Locate the cell with the specified text and output its (x, y) center coordinate. 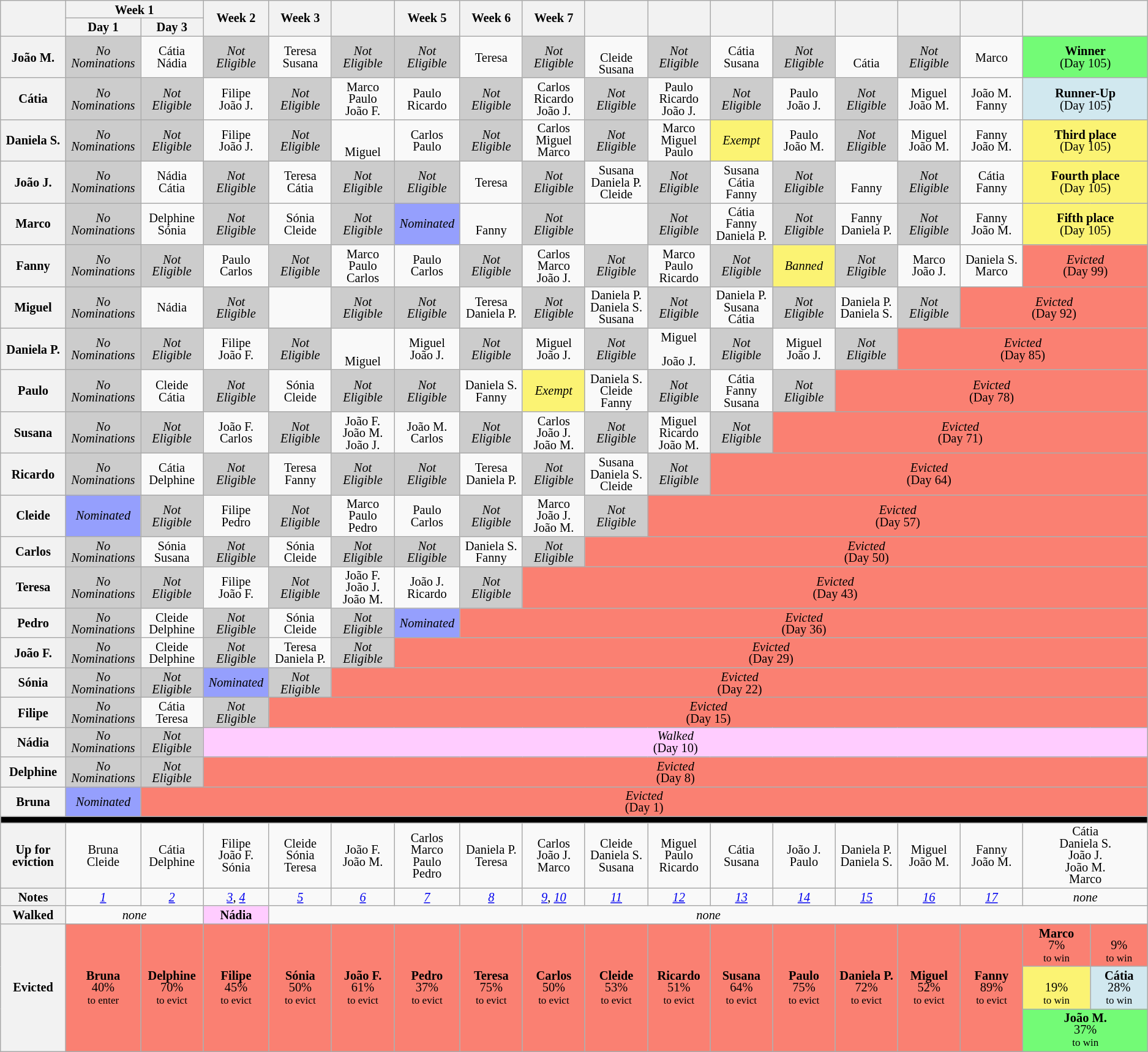
5 (300, 897)
Susana 64%to evict (741, 988)
CátiaDaniela S.João J.João M.Marco (1085, 856)
FannyDaniela P. (866, 223)
Up foreviction (33, 856)
MarcoJoão J.João M. (553, 515)
Carlos (33, 552)
Sónia 50%to evict (300, 988)
CleideSusana (616, 57)
João J. (33, 182)
Cleide (33, 515)
Susana (33, 432)
Week 2 (236, 18)
Daniela P.SusanaCátia (741, 307)
CarlosJoão J.Marco (553, 856)
16 (929, 897)
SusanaCátiaFanny (741, 182)
Carlos 50%to evict (553, 988)
13 (741, 897)
11 (616, 897)
Daniela P.Teresa (491, 856)
Evicted(Day 78) (992, 390)
Day 1 (103, 27)
Bruna 40%to enter (103, 988)
Daniela S.CleideFanny (616, 390)
CarlosMiguelMarco (553, 140)
Fanny 89%to evict (991, 988)
João J.Paulo (804, 856)
7 (427, 897)
Marco7%to win (1056, 945)
CarlosRicardoJoão J. (553, 99)
Banned (804, 265)
MarcoPauloJoão F. (362, 99)
Evicted(Day 50) (866, 552)
DelphineSónia (172, 223)
Evicted(Day 99) (1085, 265)
PauloJoão M. (804, 140)
Filipe 45%to evict (236, 988)
6 (362, 897)
Paulo 75%to evict (804, 988)
TeresaFanny (300, 474)
Evicted(Day 8) (676, 772)
Evicted(Day 29) (771, 652)
Daniela S. (33, 140)
9%to win (1119, 945)
Evicted(Day 71) (960, 432)
Week 5 (427, 18)
CarlosJoão J.João M. (553, 432)
Daniela P. (33, 349)
Miguel 52%to evict (929, 988)
Week 3 (300, 18)
Filipe (33, 712)
Fourth place(Day 105) (1085, 182)
Runner-Up(Day 105) (1085, 99)
Evicted(Day 85) (1022, 349)
Week 7 (553, 18)
MarcoJoão J. (929, 265)
Daniela S.Marco (991, 265)
PauloRicardo (427, 99)
19%to win (1056, 988)
Third place(Day 105) (1085, 140)
Notes (33, 897)
15 (866, 897)
Week 1 (134, 9)
João M.Carlos (427, 432)
PauloJoão J. (804, 99)
Walked (33, 914)
Bruna (33, 802)
Evicted(Day 1) (644, 802)
CátiaFanny (991, 182)
17 (991, 897)
MarcoMiguelPaulo (679, 140)
MarcoPauloPedro (362, 515)
8 (491, 897)
SóniaSusana (172, 552)
Ricardo (33, 474)
MarcoPauloRicardo (679, 265)
1 (103, 897)
João F.João J.João M. (362, 587)
Evicted(Day 22) (740, 683)
Evicted(Day 43) (835, 587)
João M. (33, 57)
João F.João M. (362, 856)
Walked(Day 10) (676, 742)
14 (804, 897)
Delphine (33, 772)
CleideSóniaTeresa (300, 856)
CarlosMarcoPauloPedro (427, 856)
TeresaCátia (300, 182)
Evicted(Day 57) (898, 515)
BrunaCleide (103, 856)
Cleide 53%to evict (616, 988)
Sónia (33, 683)
CátiaTeresa (172, 712)
Daniela P.Daniela S.Susana (616, 307)
MiguelRicardoJoão M. (679, 432)
João M.37%to win (1085, 1030)
MiguelPauloRicardo (679, 856)
João J.Ricardo (427, 587)
FilipePedro (236, 515)
CarlosPaulo (427, 140)
SusanaDaniela S.Cleide (616, 474)
NádiaCátia (172, 182)
Fifth place(Day 105) (1085, 223)
Evicted(Day 92) (1054, 307)
João F.Carlos (236, 432)
Cátia28%to win (1119, 988)
9, 10 (553, 897)
CleideCátia (172, 390)
Pedro (33, 623)
Evicted(Day 36) (804, 623)
Daniela P. 72%to evict (866, 988)
CátiaFannyDaniela P. (741, 223)
Winner(Day 105) (1085, 57)
João F.João M.João J. (362, 432)
Ricardo51%to evict (679, 988)
CleideDaniela S.Susana (616, 856)
Paulo (33, 390)
PauloRicardoJoão J. (679, 99)
CarlosMarcoJoão J. (553, 265)
João M.Fanny (991, 99)
CátiaNádia (172, 57)
2 (172, 897)
João F. (33, 652)
Evicted(Day 15) (708, 712)
Evicted(Day 64) (929, 474)
Delphine 70%to evict (172, 988)
SusanaDaniela P.Cleide (616, 182)
FilipeJoão F.Sónia (236, 856)
12 (679, 897)
João F. 61%to evict (362, 988)
Teresa 75%to evict (491, 988)
Day 3 (172, 27)
Week 6 (491, 18)
Evicted (33, 988)
CátiaFannySusana (741, 390)
MarcoPauloCarlos (362, 265)
Pedro 37%to evict (427, 988)
TeresaSusana (300, 57)
3, 4 (236, 897)
